Extract the (x, y) coordinate from the center of the cell holding the provided text.  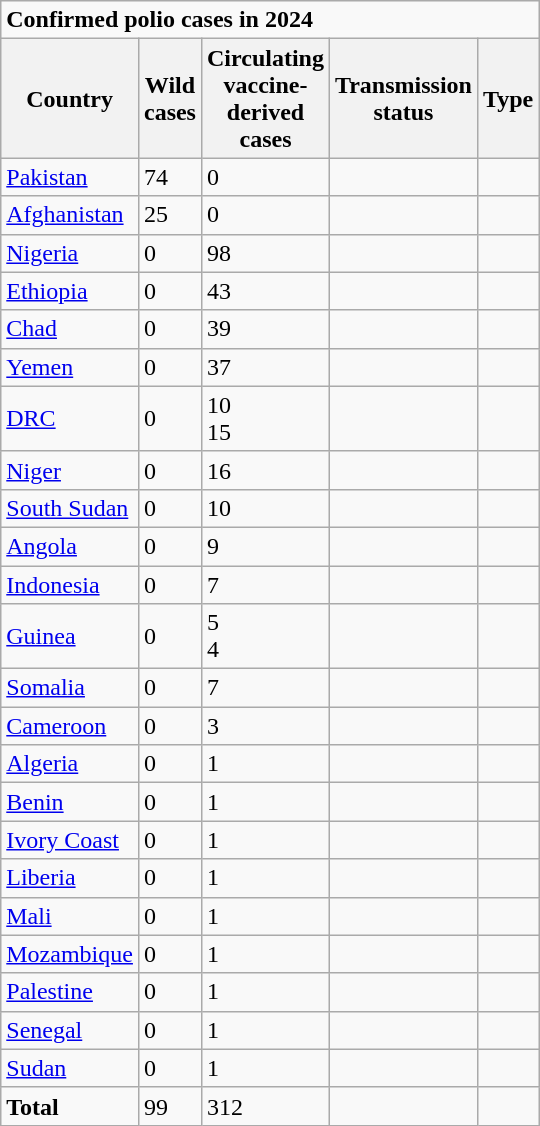
Liberia (70, 878)
Nigeria (70, 253)
54 (265, 636)
16 (265, 470)
Wildcases (170, 98)
Total (70, 1106)
Pakistan (70, 177)
Transmissionstatus (403, 98)
Ivory Coast (70, 840)
Chad (70, 329)
Circulatingvaccine-derivedcases (265, 98)
74 (170, 177)
Benin (70, 802)
10 (265, 508)
Ethiopia (70, 291)
3 (265, 726)
25 (170, 215)
Confirmed polio cases in 2024 (270, 20)
312 (265, 1106)
Guinea (70, 636)
Mozambique (70, 954)
South Sudan (70, 508)
43 (265, 291)
98 (265, 253)
Angola (70, 546)
Niger (70, 470)
Indonesia (70, 585)
Yemen (70, 367)
Somalia (70, 688)
37 (265, 367)
Country (70, 98)
1015 (265, 418)
99 (170, 1106)
Type (508, 98)
Sudan (70, 1068)
Algeria (70, 764)
39 (265, 329)
9 (265, 546)
Cameroon (70, 726)
DRC (70, 418)
Afghanistan (70, 215)
Mali (70, 916)
Palestine (70, 992)
Senegal (70, 1030)
